Determine the (X, Y) coordinate at the center of the cell enclosing the given text.  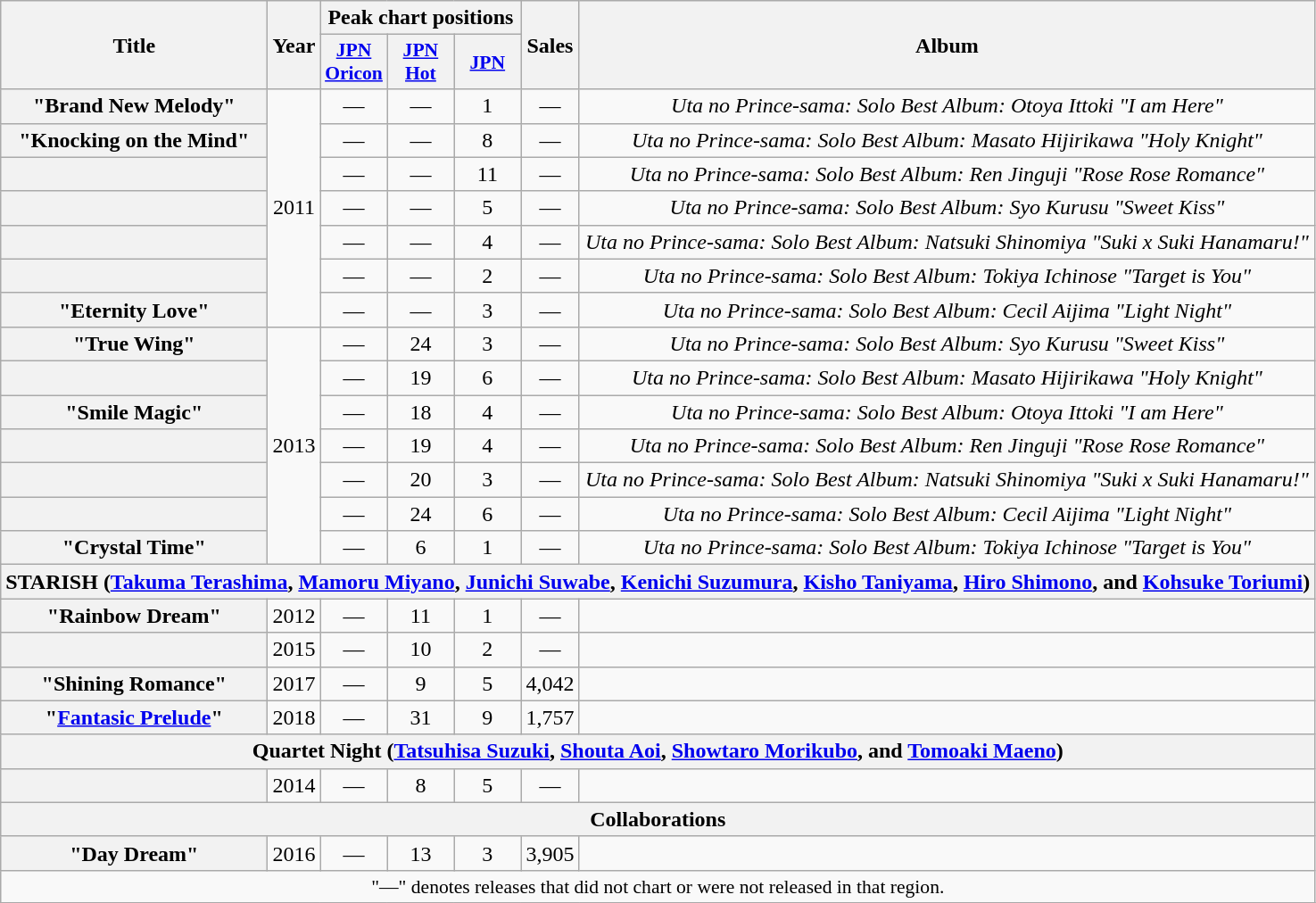
"Smile Magic" (134, 411)
JPNOricon (353, 62)
20 (421, 480)
Quartet Night (Tatsuhisa Suzuki, Shouta Aoi, Showtaro Morikubo, and Tomoaki Maeno) (658, 751)
1,757 (550, 717)
"Crystal Time" (134, 548)
4,042 (550, 683)
2014 (294, 785)
"Fantasic Prelude" (134, 717)
"Brand New Melody" (134, 106)
"True Wing" (134, 344)
Title (134, 45)
Peak chart positions (421, 18)
"Knocking on the Mind" (134, 140)
STARISH (Takuma Terashima, Mamoru Miyano, Junichi Suwabe, Kenichi Suzumura, Kisho Taniyama, Hiro Shimono, and Kohsuke Toriumi) (658, 582)
2016 (294, 853)
JPN (487, 62)
2012 (294, 616)
2011 (294, 208)
Sales (550, 45)
"Eternity Love" (134, 310)
18 (421, 411)
13 (421, 853)
Collaborations (658, 819)
2015 (294, 650)
"Day Dream" (134, 853)
JPNHot (421, 62)
Year (294, 45)
2017 (294, 683)
31 (421, 717)
Album (948, 45)
2013 (294, 445)
10 (421, 650)
3,905 (550, 853)
2018 (294, 717)
"—" denotes releases that did not chart or were not released in that region. (658, 886)
"Rainbow Dream" (134, 616)
"Shining Romance" (134, 683)
